Locate the cell with the specified text and output its [X, Y] center coordinate. 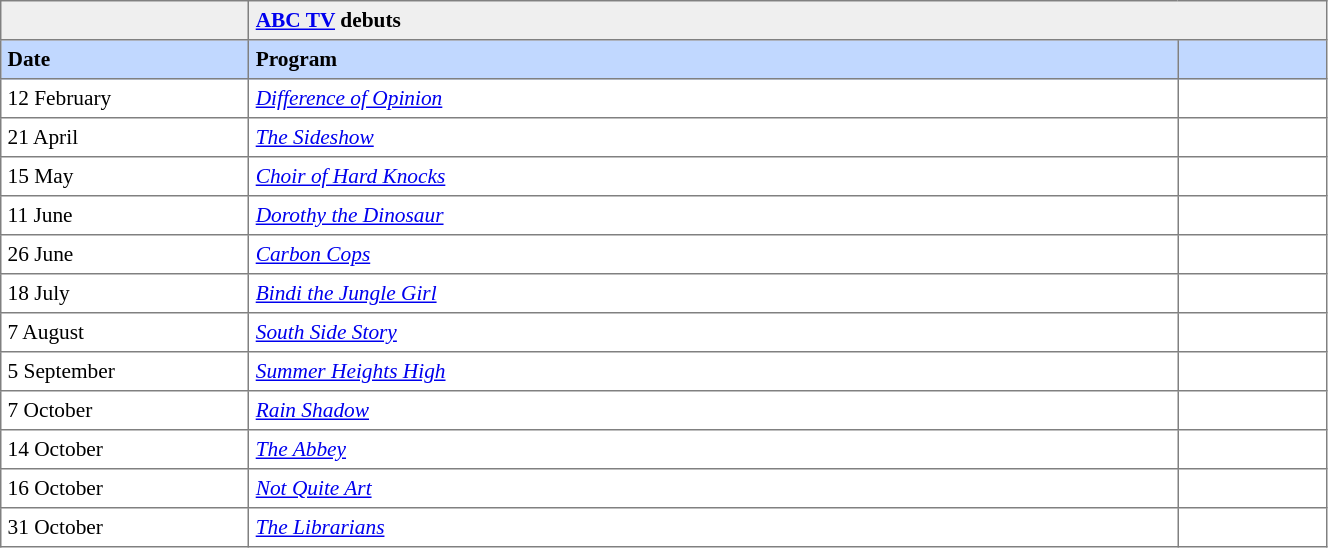
12 February [125, 98]
Summer Heights High [714, 372]
Dorothy the Dinosaur [714, 216]
31 October [125, 528]
18 July [125, 294]
11 June [125, 216]
The Abbey [714, 450]
Carbon Cops [714, 254]
South Side Story [714, 332]
26 June [125, 254]
Difference of Opinion [714, 98]
Not Quite Art [714, 488]
The Librarians [714, 528]
15 May [125, 176]
5 September [125, 372]
Date [125, 60]
14 October [125, 450]
Program [714, 60]
The Sideshow [714, 138]
ABC TV debuts [788, 20]
21 April [125, 138]
16 October [125, 488]
Rain Shadow [714, 410]
7 August [125, 332]
Choir of Hard Knocks [714, 176]
7 October [125, 410]
Bindi the Jungle Girl [714, 294]
